Detect which cell encompasses the target text, then output its [X, Y] center coordinate. 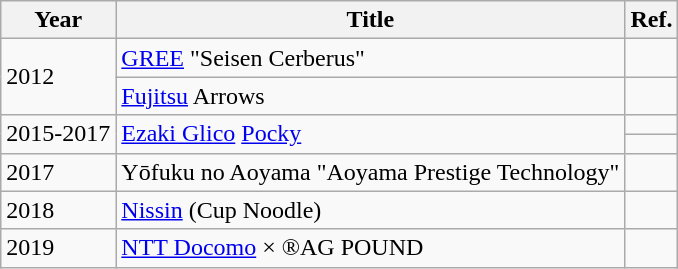
NTT Docomo × ®AG POUND [370, 248]
Year [58, 20]
Nissin (Cup Noodle) [370, 210]
2015-2017 [58, 134]
2018 [58, 210]
2012 [58, 77]
GREE "Seisen Cerberus" [370, 58]
Title [370, 20]
Ezaki Glico Pocky [370, 134]
2017 [58, 172]
Yōfuku no Aoyama "Aoyama Prestige Technology" [370, 172]
Ref. [652, 20]
Fujitsu Arrows [370, 96]
2019 [58, 248]
